Return the (X, Y) coordinate for the center point of the cell that contains the specified text.  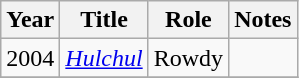
Hulchul (104, 58)
Rowdy (188, 58)
Year (30, 20)
2004 (30, 58)
Notes (263, 20)
Title (104, 20)
Role (188, 20)
